Find where the given text appears and provide that cell's center as (X, Y) coordinate. 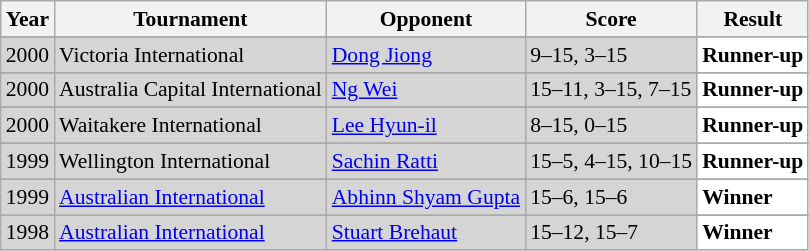
Stuart Brehaut (426, 233)
15–12, 15–7 (611, 233)
Waitakere International (190, 126)
Wellington International (190, 162)
Sachin Ratti (426, 162)
15–6, 15–6 (611, 197)
Tournament (190, 19)
Dong Jiong (426, 55)
1998 (28, 233)
Score (611, 19)
Ng Wei (426, 90)
Year (28, 19)
Australia Capital International (190, 90)
Opponent (426, 19)
8–15, 0–15 (611, 126)
Lee Hyun-il (426, 126)
Abhinn Shyam Gupta (426, 197)
15–11, 3–15, 7–15 (611, 90)
9–15, 3–15 (611, 55)
Result (752, 19)
Victoria International (190, 55)
15–5, 4–15, 10–15 (611, 162)
